Identify which cell holds the provided text, then report its [x, y] central coordinate. 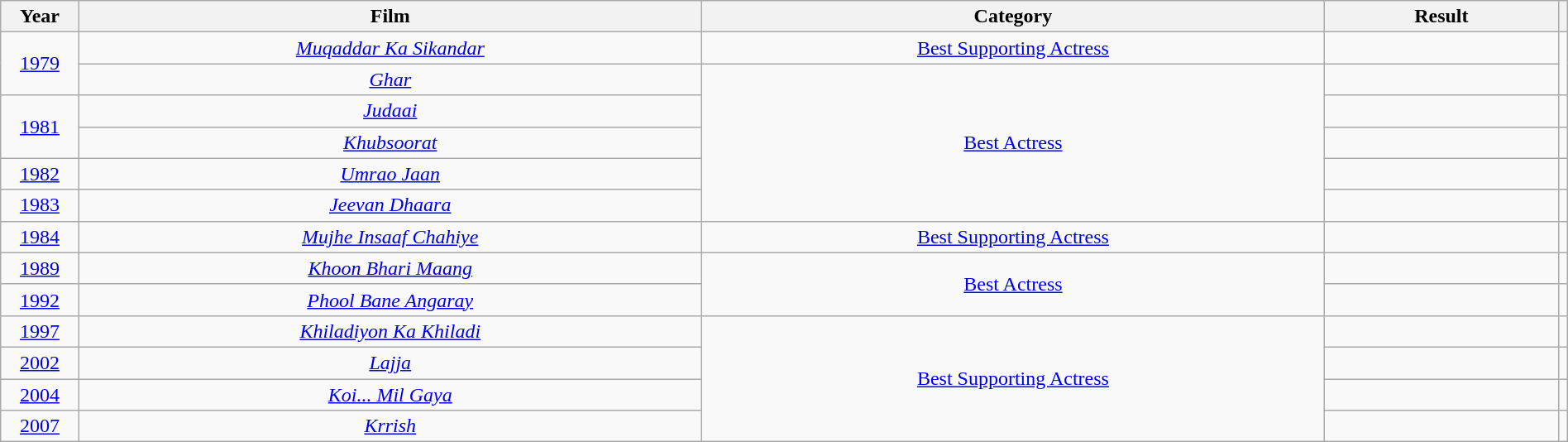
Jeevan Dhaara [390, 205]
Phool Bane Angaray [390, 300]
1997 [40, 331]
1979 [40, 64]
Film [390, 17]
1981 [40, 127]
Lajja [390, 363]
1982 [40, 174]
Khoon Bhari Maang [390, 268]
Krrish [390, 426]
Khubsoorat [390, 142]
1984 [40, 237]
Khiladiyon Ka Khiladi [390, 331]
1992 [40, 300]
Ghar [390, 79]
Judaai [390, 111]
2004 [40, 395]
2007 [40, 426]
1989 [40, 268]
2002 [40, 363]
Muqaddar Ka Sikandar [390, 48]
Category [1012, 17]
Koi... Mil Gaya [390, 395]
1983 [40, 205]
Result [1442, 17]
Year [40, 17]
Mujhe Insaaf Chahiye [390, 237]
Umrao Jaan [390, 174]
